Find where the given text appears and provide that cell's center as [x, y] coordinate. 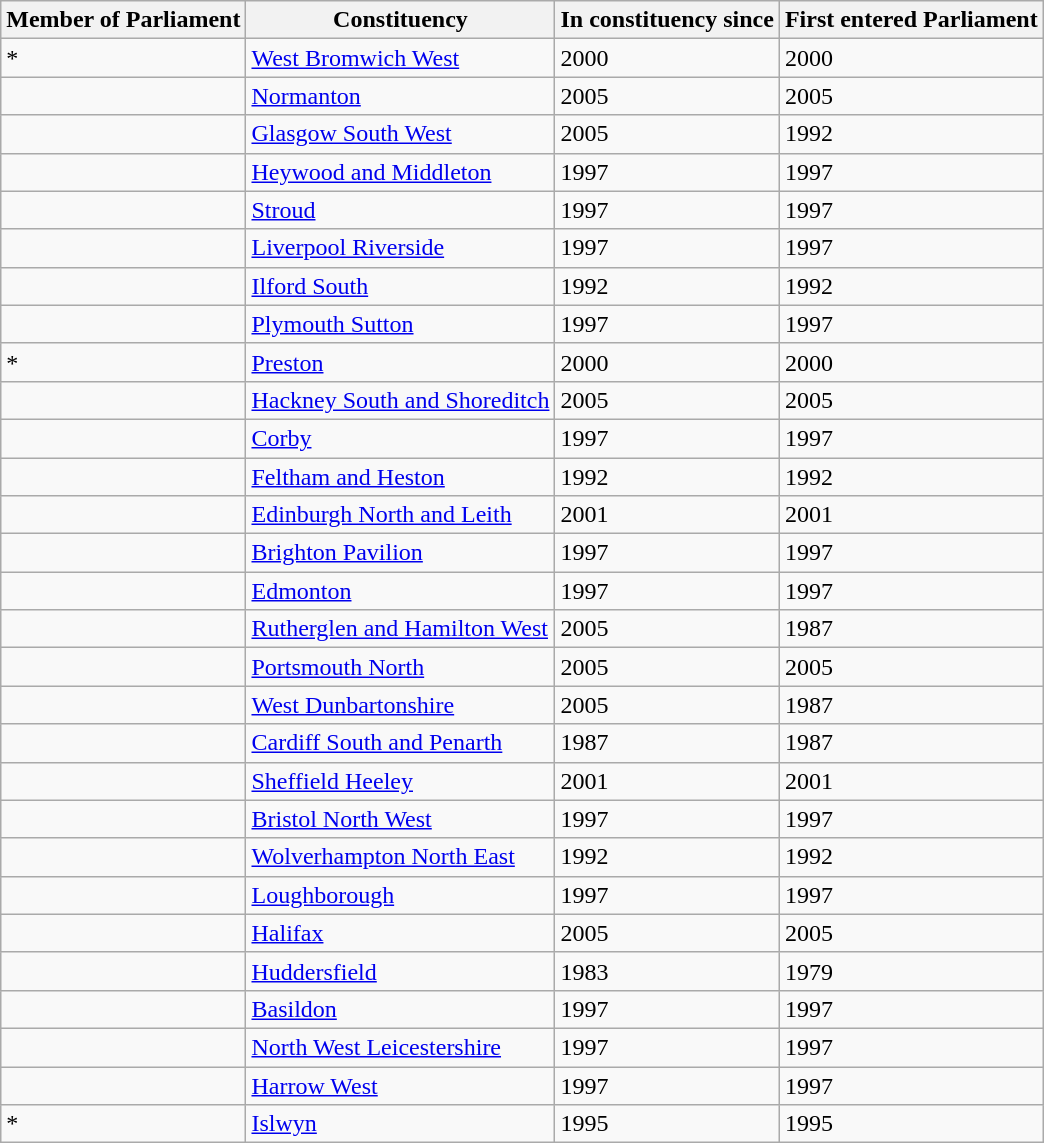
Wolverhampton North East [400, 857]
1979 [911, 971]
West Dunbartonshire [400, 705]
Edinburgh North and Leith [400, 515]
Basildon [400, 1009]
Corby [400, 438]
Halifax [400, 933]
In constituency since [667, 20]
Rutherglen and Hamilton West [400, 629]
West Bromwich West [400, 58]
1983 [667, 971]
Portsmouth North [400, 667]
Loughborough [400, 895]
Member of Parliament [124, 20]
Feltham and Heston [400, 477]
Bristol North West [400, 819]
Edmonton [400, 591]
Hackney South and Shoreditch [400, 400]
Stroud [400, 210]
Preston [400, 362]
Heywood and Middleton [400, 172]
Islwyn [400, 1124]
First entered Parliament [911, 20]
Plymouth Sutton [400, 324]
North West Leicestershire [400, 1047]
Normanton [400, 96]
Huddersfield [400, 971]
Harrow West [400, 1085]
Brighton Pavilion [400, 553]
Constituency [400, 20]
Glasgow South West [400, 134]
Cardiff South and Penarth [400, 743]
Liverpool Riverside [400, 248]
Sheffield Heeley [400, 781]
Ilford South [400, 286]
